Locate the cell with the specified text and output its [X, Y] center coordinate. 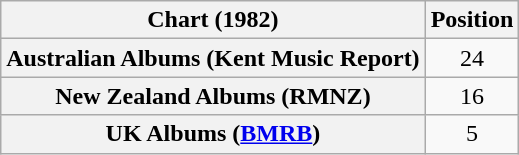
16 [472, 96]
UK Albums (BMRB) [213, 134]
Australian Albums (Kent Music Report) [213, 58]
Position [472, 20]
Chart (1982) [213, 20]
New Zealand Albums (RMNZ) [213, 96]
24 [472, 58]
5 [472, 134]
